Search for the cell housing the specified text and yield its [X, Y] center coordinate. 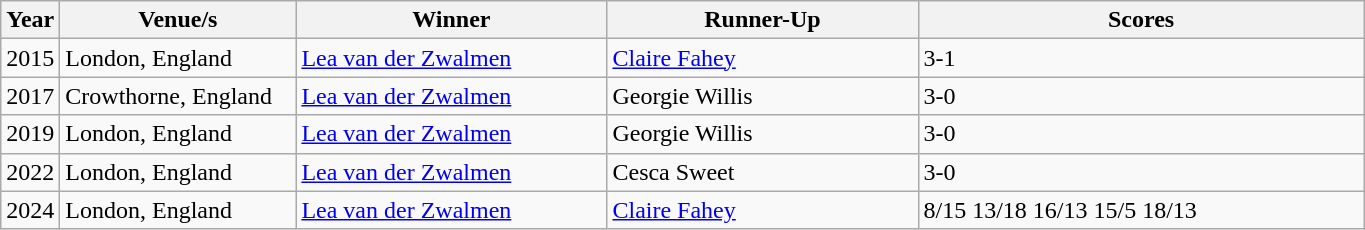
2017 [30, 96]
Venue/s [178, 20]
2019 [30, 134]
8/15 13/18 16/13 15/5 18/13 [1141, 210]
2022 [30, 172]
Winner [452, 20]
Crowthorne, England [178, 96]
Year [30, 20]
2015 [30, 58]
Runner-Up [762, 20]
Cesca Sweet [762, 172]
Scores [1141, 20]
2024 [30, 210]
3-1 [1141, 58]
